Capture the cell that displays the provided text and extract its (x, y) central coordinate. 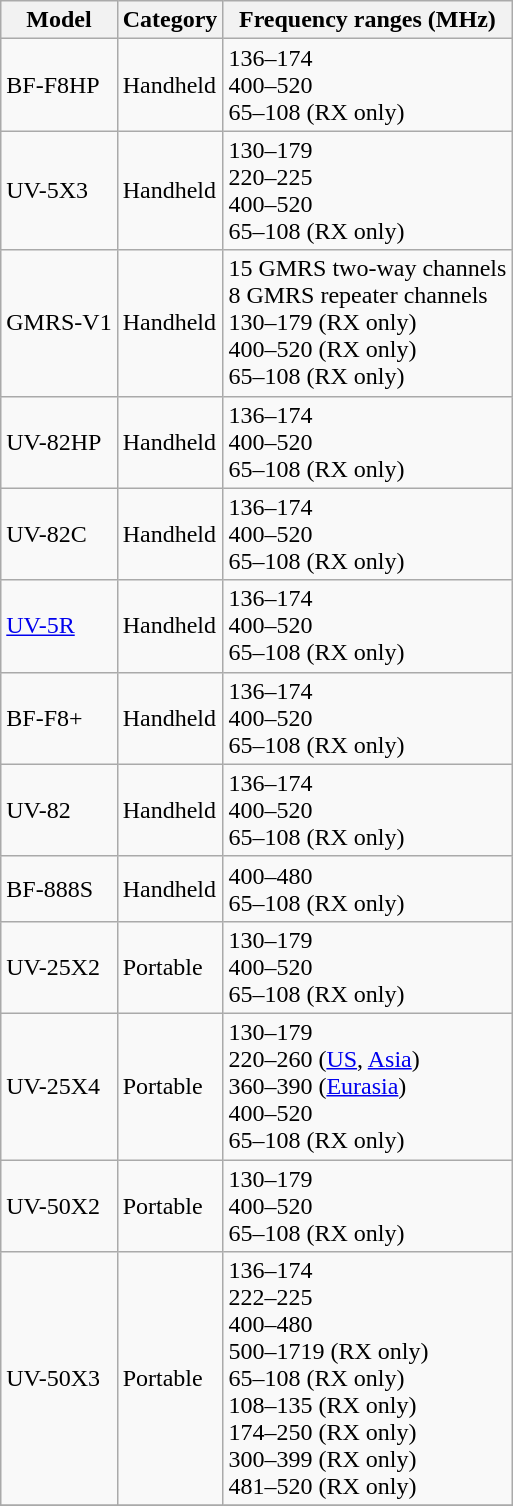
UV-50X3 (59, 1379)
UV-82C (59, 534)
136–174222–225400–480500–1719 (RX only)65–108 (RX only)108–135 (RX only)174–250 (RX only)300–399 (RX only)481–520 (RX only) (368, 1379)
UV-50X2 (59, 1206)
UV-82HP (59, 442)
UV-5R (59, 626)
Model (59, 20)
400–48065–108 (RX only) (368, 888)
BF-F8HP (59, 85)
BF-888S (59, 888)
130–179220–225400–52065–108 (RX only) (368, 190)
15 GMRS two-way channels8 GMRS repeater channels130–179 (RX only)400–520 (RX only)65–108 (RX only) (368, 323)
Frequency ranges (MHz) (368, 20)
UV-25X2 (59, 967)
BF-F8+ (59, 718)
Category (170, 20)
130–179220–260 (US, Asia)360–390 (Eurasia)400–52065–108 (RX only) (368, 1086)
UV-5X3 (59, 190)
GMRS-V1 (59, 323)
UV-25X4 (59, 1086)
UV-82 (59, 810)
